Provide the [X, Y] coordinate of the cell's center where the given text is located.  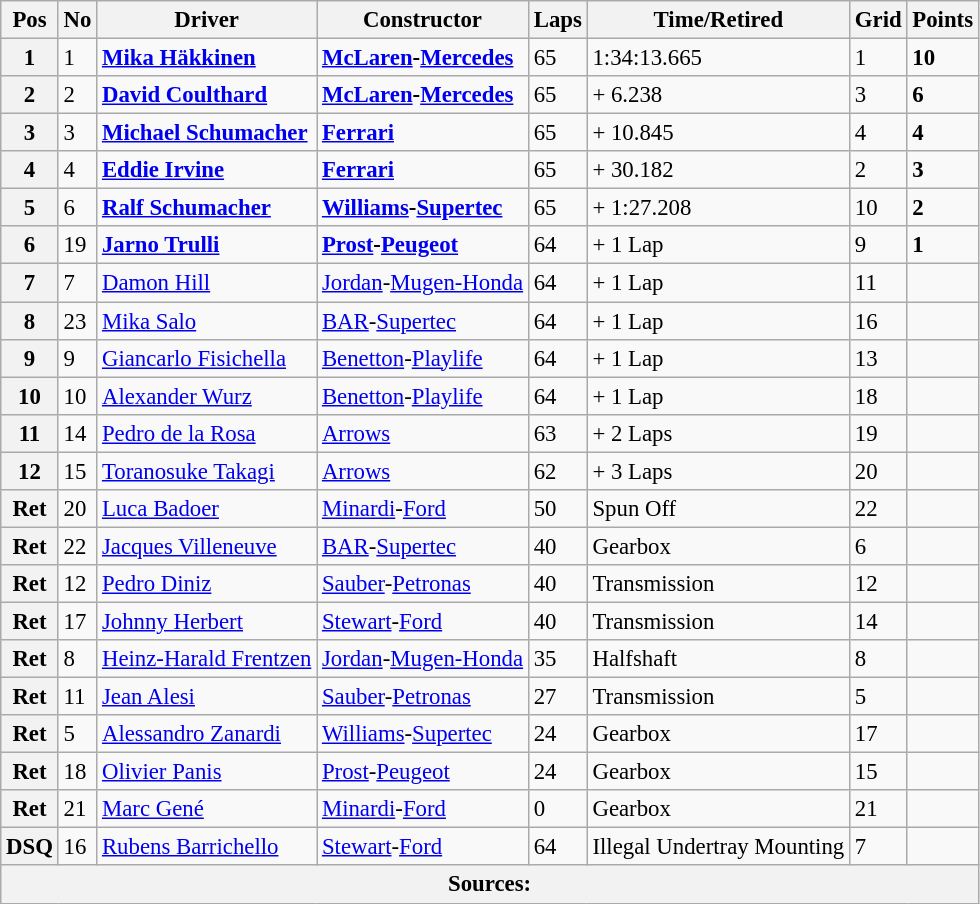
David Coulthard [207, 95]
13 [878, 358]
Toranosuke Takagi [207, 471]
35 [558, 659]
+ 10.845 [718, 133]
Time/Retired [718, 20]
DSQ [30, 847]
Spun Off [718, 509]
Ralf Schumacher [207, 208]
63 [558, 433]
Olivier Panis [207, 772]
+ 2 Laps [718, 433]
0 [558, 809]
Heinz-Harald Frentzen [207, 659]
No [77, 20]
+ 3 Laps [718, 471]
27 [558, 697]
Mika Häkkinen [207, 58]
Alessandro Zanardi [207, 734]
Illegal Undertray Mounting [718, 847]
Jean Alesi [207, 697]
23 [77, 321]
Constructor [423, 20]
Jarno Trulli [207, 245]
Alexander Wurz [207, 396]
Pedro de la Rosa [207, 433]
Driver [207, 20]
Sources: [490, 885]
Damon Hill [207, 283]
62 [558, 471]
50 [558, 509]
+ 6.238 [718, 95]
+ 30.182 [718, 170]
Rubens Barrichello [207, 847]
Jacques Villeneuve [207, 546]
Grid [878, 20]
Marc Gené [207, 809]
Points [942, 20]
Pedro Diniz [207, 584]
1:34:13.665 [718, 58]
Eddie Irvine [207, 170]
Pos [30, 20]
+ 1:27.208 [718, 208]
Laps [558, 20]
Johnny Herbert [207, 621]
Giancarlo Fisichella [207, 358]
Halfshaft [718, 659]
Luca Badoer [207, 509]
Mika Salo [207, 321]
Michael Schumacher [207, 133]
